For the text-containing cell, return its midpoint in (X, Y) coordinate format. 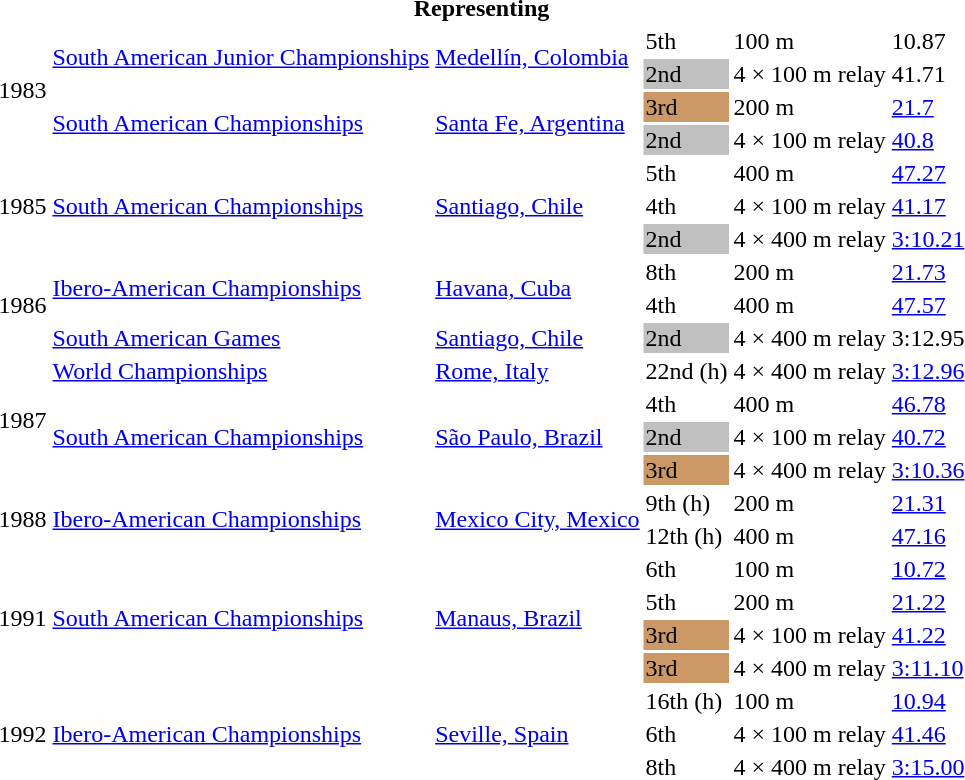
São Paulo, Brazil (538, 437)
Mexico City, Mexico (538, 520)
Havana, Cuba (538, 288)
South American Games (241, 338)
16th (h) (686, 701)
22nd (h) (686, 371)
South American Junior Championships (241, 58)
12th (h) (686, 536)
Rome, Italy (538, 371)
8th (686, 272)
9th (h) (686, 503)
Medellín, Colombia (538, 58)
Santa Fe, Argentina (538, 124)
World Championships (241, 371)
Manaus, Brazil (538, 618)
